Capture the cell that displays the provided text and extract its [X, Y] central coordinate. 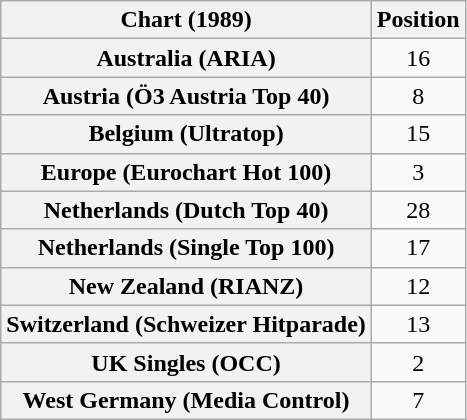
Australia (ARIA) [186, 58]
2 [418, 362]
Netherlands (Dutch Top 40) [186, 210]
Netherlands (Single Top 100) [186, 248]
13 [418, 324]
3 [418, 172]
Europe (Eurochart Hot 100) [186, 172]
UK Singles (OCC) [186, 362]
16 [418, 58]
12 [418, 286]
Switzerland (Schweizer Hitparade) [186, 324]
Chart (1989) [186, 20]
West Germany (Media Control) [186, 400]
15 [418, 134]
7 [418, 400]
Belgium (Ultratop) [186, 134]
8 [418, 96]
New Zealand (RIANZ) [186, 286]
Position [418, 20]
28 [418, 210]
17 [418, 248]
Austria (Ö3 Austria Top 40) [186, 96]
